Extract the [x, y] coordinate from the center of the cell holding the provided text.  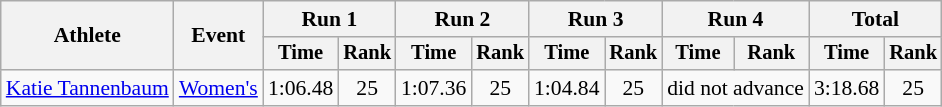
Total [876, 19]
Women's [218, 88]
1:07.36 [434, 88]
Run 4 [736, 19]
Katie Tannenbaum [88, 88]
1:06.48 [300, 88]
did not advance [736, 88]
Run 2 [462, 19]
Athlete [88, 36]
Run 3 [596, 19]
Run 1 [330, 19]
Event [218, 36]
3:18.68 [846, 88]
1:04.84 [566, 88]
